Return (x, y) of the center of cell containing provided text 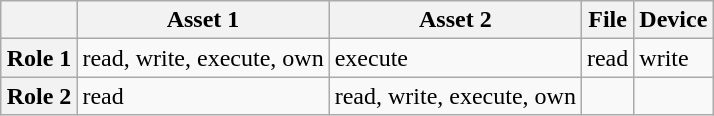
Role 1 (39, 58)
Asset 2 (455, 20)
Asset 1 (203, 20)
Device (674, 20)
write (674, 58)
Role 2 (39, 96)
execute (455, 58)
File (607, 20)
